Extract the (X, Y) coordinate from the center of the cell holding the provided text.  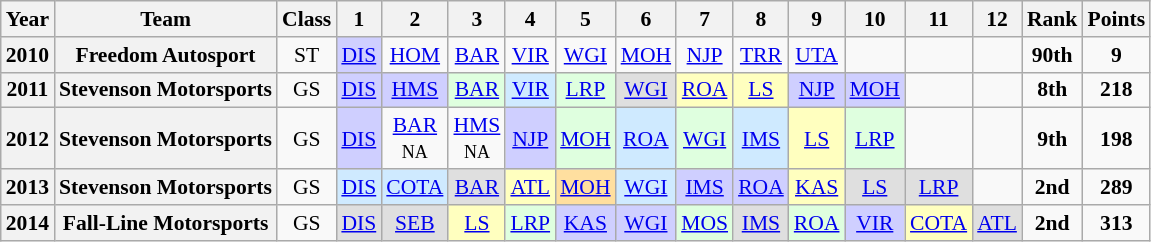
198 (1116, 138)
8 (761, 19)
MOS (704, 223)
Rank (1052, 19)
Year (28, 19)
289 (1116, 187)
ST (306, 55)
Team (166, 19)
HMS (414, 90)
Freedom Autosport (166, 55)
8th (1052, 90)
2014 (28, 223)
TRR (761, 55)
Points (1116, 19)
1 (358, 19)
HMSNA (476, 138)
12 (997, 19)
4 (530, 19)
313 (1116, 223)
Class (306, 19)
Fall-Line Motorsports (166, 223)
6 (646, 19)
2 (414, 19)
3 (476, 19)
218 (1116, 90)
11 (938, 19)
10 (874, 19)
2012 (28, 138)
UTA (817, 55)
2010 (28, 55)
HOM (414, 55)
7 (704, 19)
9th (1052, 138)
SEB (414, 223)
2011 (28, 90)
5 (586, 19)
90th (1052, 55)
2013 (28, 187)
BARNA (414, 138)
